Provide the (X, Y) coordinate of the cell's center where the given text is located.  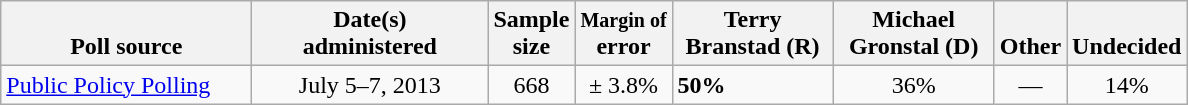
50% (752, 85)
Poll source (126, 34)
MichaelGronstal (D) (914, 34)
Margin oferror (624, 34)
Public Policy Polling (126, 85)
± 3.8% (624, 85)
— (1030, 85)
July 5–7, 2013 (370, 85)
Samplesize (532, 34)
TerryBranstad (R) (752, 34)
668 (532, 85)
Date(s)administered (370, 34)
Other (1030, 34)
14% (1127, 85)
Undecided (1127, 34)
36% (914, 85)
